Search for the cell housing the specified text and yield its [X, Y] center coordinate. 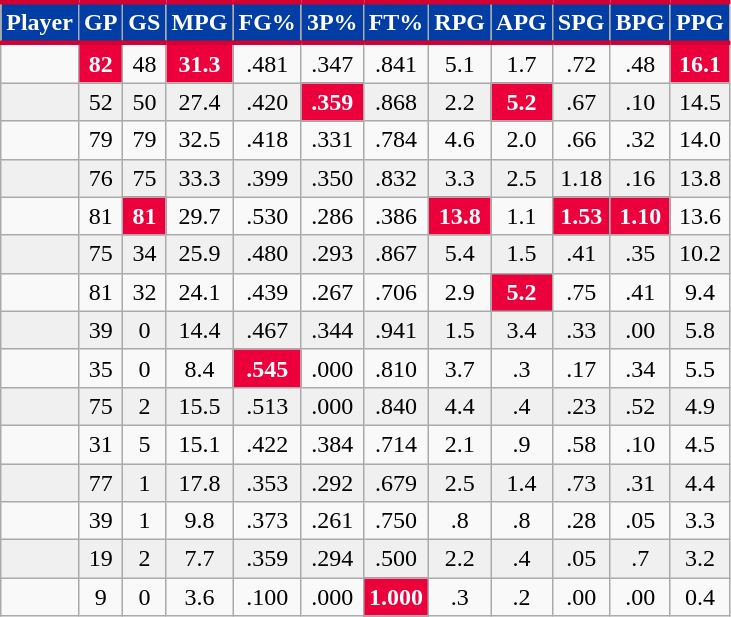
4.6 [460, 140]
.7 [640, 559]
.28 [581, 521]
.418 [267, 140]
.331 [332, 140]
FG% [267, 22]
.16 [640, 178]
76 [100, 178]
48 [144, 63]
5.8 [700, 330]
.420 [267, 102]
9.4 [700, 292]
.784 [396, 140]
.353 [267, 483]
2.0 [522, 140]
9.8 [200, 521]
GP [100, 22]
.467 [267, 330]
29.7 [200, 216]
2.1 [460, 444]
.58 [581, 444]
0.4 [700, 597]
5 [144, 444]
9 [100, 597]
Player [40, 22]
17.8 [200, 483]
1.53 [581, 216]
16.1 [700, 63]
3.2 [700, 559]
.66 [581, 140]
19 [100, 559]
.344 [332, 330]
4.9 [700, 406]
.100 [267, 597]
50 [144, 102]
7.7 [200, 559]
.2 [522, 597]
.52 [640, 406]
.75 [581, 292]
1.7 [522, 63]
31 [100, 444]
.513 [267, 406]
1.18 [581, 178]
77 [100, 483]
.714 [396, 444]
.34 [640, 368]
.73 [581, 483]
1.4 [522, 483]
25.9 [200, 254]
GS [144, 22]
35 [100, 368]
32.5 [200, 140]
52 [100, 102]
32 [144, 292]
.292 [332, 483]
1.1 [522, 216]
.9 [522, 444]
14.5 [700, 102]
.286 [332, 216]
3P% [332, 22]
.867 [396, 254]
.48 [640, 63]
.481 [267, 63]
.35 [640, 254]
.810 [396, 368]
.530 [267, 216]
RPG [460, 22]
14.4 [200, 330]
SPG [581, 22]
APG [522, 22]
.72 [581, 63]
.500 [396, 559]
5.5 [700, 368]
14.0 [700, 140]
.399 [267, 178]
8.4 [200, 368]
.67 [581, 102]
.480 [267, 254]
27.4 [200, 102]
.32 [640, 140]
3.7 [460, 368]
.941 [396, 330]
BPG [640, 22]
.384 [332, 444]
1.000 [396, 597]
.750 [396, 521]
13.6 [700, 216]
.267 [332, 292]
PPG [700, 22]
5.4 [460, 254]
.350 [332, 178]
.439 [267, 292]
10.2 [700, 254]
.17 [581, 368]
15.1 [200, 444]
MPG [200, 22]
.386 [396, 216]
.545 [267, 368]
2.9 [460, 292]
.868 [396, 102]
.294 [332, 559]
24.1 [200, 292]
31.3 [200, 63]
15.5 [200, 406]
.33 [581, 330]
3.6 [200, 597]
.31 [640, 483]
5.1 [460, 63]
.706 [396, 292]
.422 [267, 444]
34 [144, 254]
.373 [267, 521]
.841 [396, 63]
3.4 [522, 330]
1.10 [640, 216]
.679 [396, 483]
.840 [396, 406]
4.5 [700, 444]
.293 [332, 254]
.832 [396, 178]
82 [100, 63]
.23 [581, 406]
.261 [332, 521]
33.3 [200, 178]
.347 [332, 63]
FT% [396, 22]
